Find where the given text appears and provide that cell's center as (X, Y) coordinate. 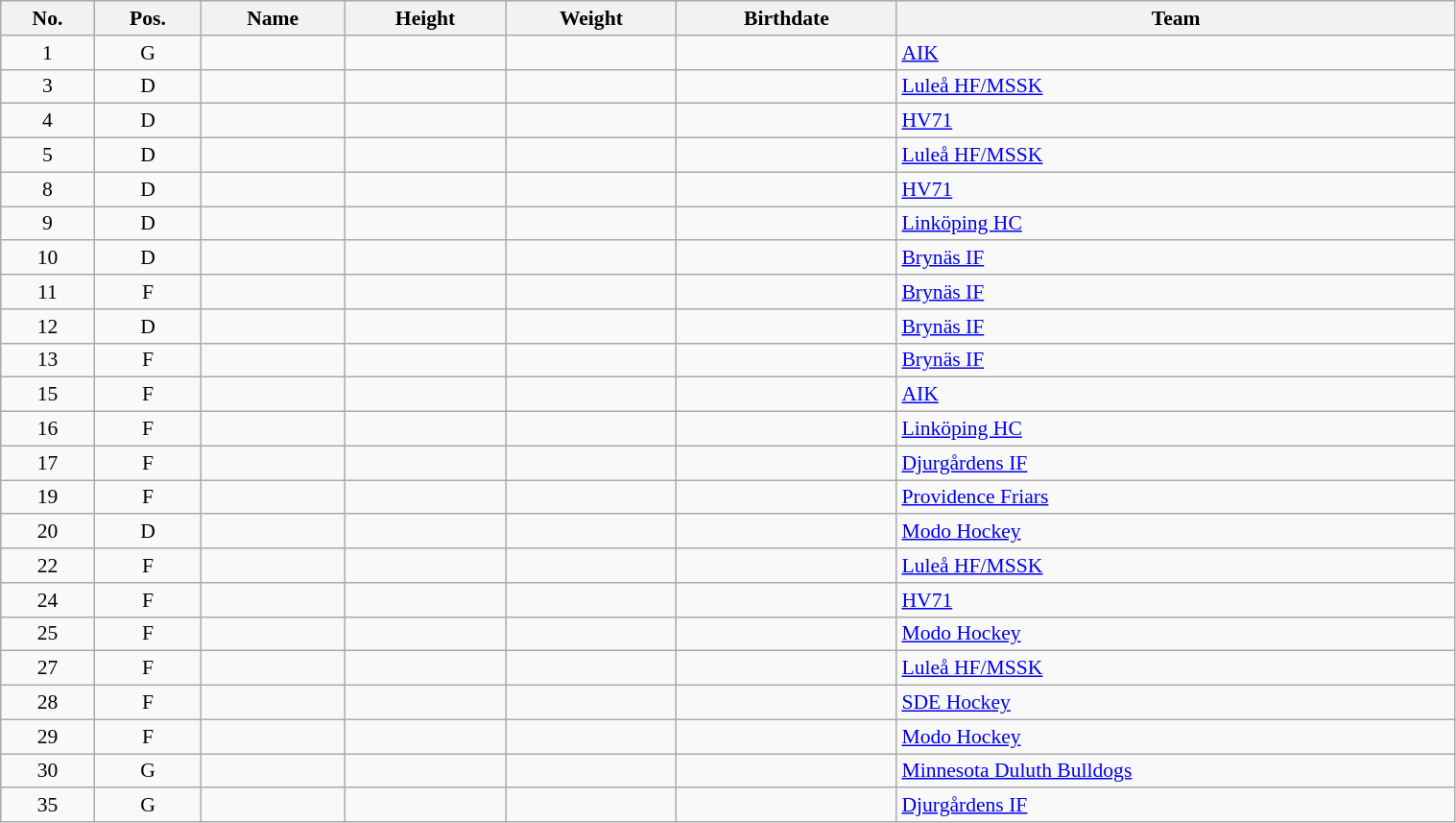
Pos. (148, 18)
12 (48, 327)
25 (48, 634)
28 (48, 703)
SDE Hockey (1176, 703)
15 (48, 395)
8 (48, 189)
19 (48, 497)
Team (1176, 18)
1 (48, 53)
13 (48, 360)
16 (48, 429)
30 (48, 771)
11 (48, 292)
17 (48, 463)
No. (48, 18)
Weight (591, 18)
4 (48, 121)
35 (48, 806)
20 (48, 532)
Height (426, 18)
10 (48, 258)
Providence Friars (1176, 497)
22 (48, 566)
9 (48, 224)
27 (48, 668)
Name (273, 18)
5 (48, 156)
24 (48, 600)
Minnesota Duluth Bulldogs (1176, 771)
Birthdate (786, 18)
3 (48, 86)
29 (48, 737)
